For the text-containing cell, return its midpoint in (X, Y) coordinate format. 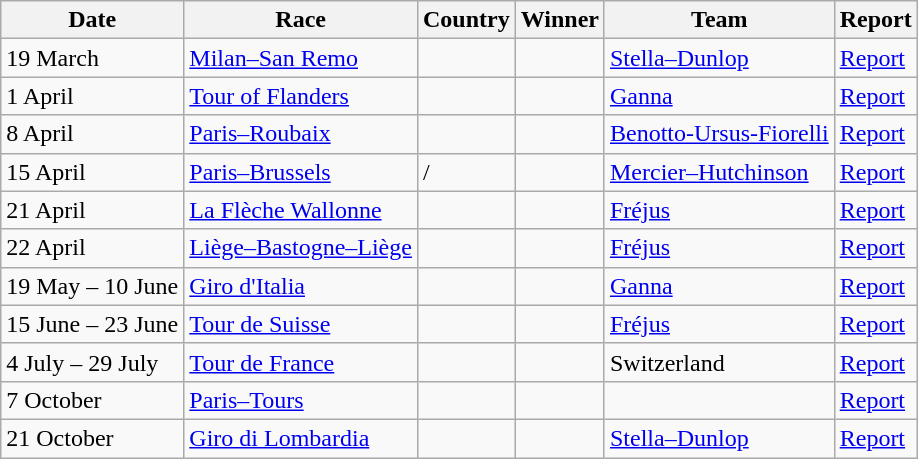
Switzerland (719, 362)
1 April (92, 96)
19 March (92, 58)
Paris–Brussels (301, 172)
22 April (92, 248)
Paris–Tours (301, 400)
Tour de France (301, 362)
Date (92, 20)
4 July – 29 July (92, 362)
8 April (92, 134)
Mercier–Hutchinson (719, 172)
19 May – 10 June (92, 286)
Paris–Roubaix (301, 134)
Team (719, 20)
15 June – 23 June (92, 324)
7 October (92, 400)
Country (466, 20)
21 April (92, 210)
Liège–Bastogne–Liège (301, 248)
Tour of Flanders (301, 96)
La Flèche Wallonne (301, 210)
Tour de Suisse (301, 324)
Milan–San Remo (301, 58)
Race (301, 20)
Benotto-Ursus-Fiorelli (719, 134)
15 April (92, 172)
21 October (92, 438)
Giro di Lombardia (301, 438)
Winner (560, 20)
/ (466, 172)
Giro d'Italia (301, 286)
